From the cell containing the given text, extract its center point as [X, Y] coordinate. 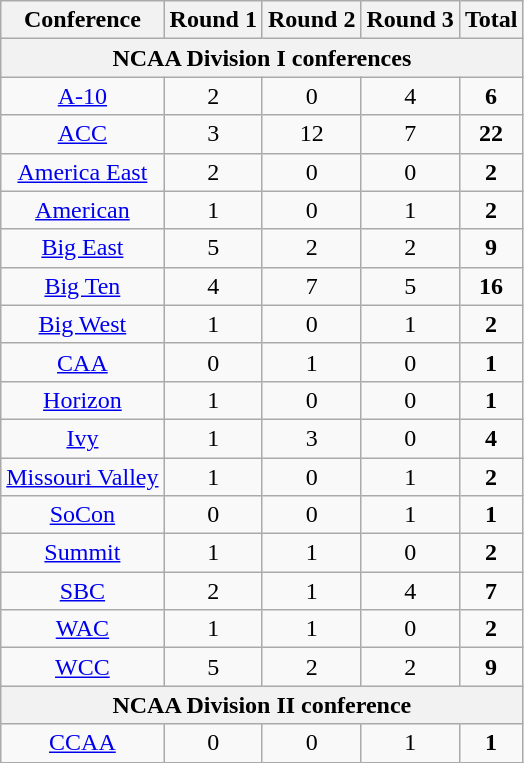
Missouri Valley [82, 477]
Summit [82, 553]
Round 3 [410, 20]
Big Ten [82, 286]
A-10 [82, 96]
American [82, 210]
12 [311, 134]
America East [82, 172]
NCAA Division I conferences [262, 58]
Big West [82, 324]
CCAA [82, 743]
CAA [82, 362]
Conference [82, 20]
Total [491, 20]
WCC [82, 667]
SoCon [82, 515]
Round 1 [213, 20]
16 [491, 286]
ACC [82, 134]
Ivy [82, 438]
6 [491, 96]
Big East [82, 248]
Horizon [82, 400]
WAC [82, 629]
22 [491, 134]
SBC [82, 591]
NCAA Division II conference [262, 705]
Round 2 [311, 20]
